Pinpoint the cell where the given text exists, returning its [x, y] midpoint coordinate. 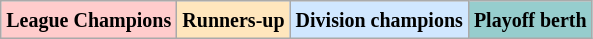
Runners-up [234, 20]
Playoff berth [530, 20]
Division champions [379, 20]
League Champions [89, 20]
